Output the (x, y) coordinate of the center of the cell containing the given text.  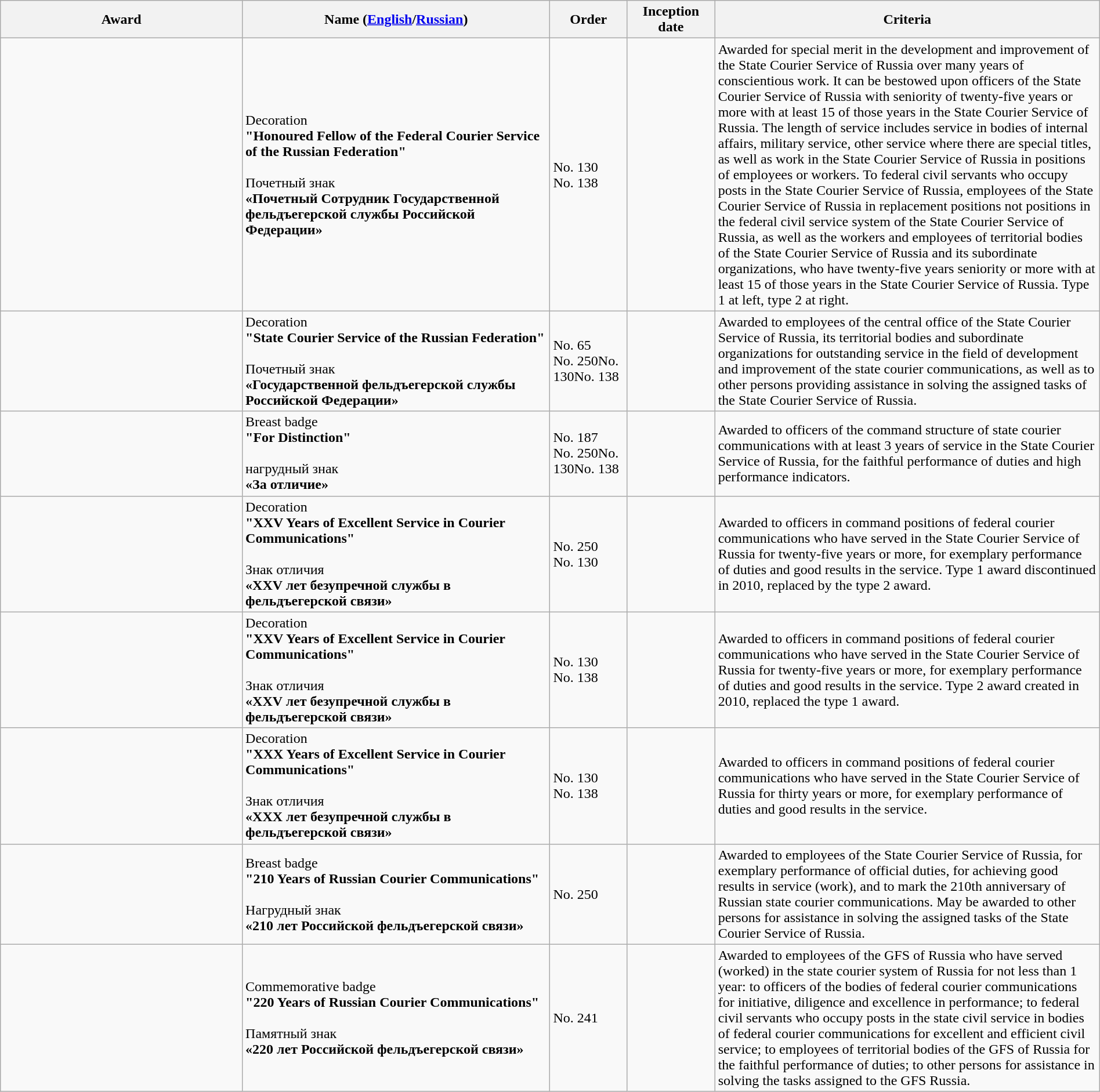
Inception date (671, 20)
Commemorative badge"220 Years of Russian Courier Communications"Памятный знак«220 лет Российской фельдъегерской связи» (396, 1018)
Criteria (907, 20)
No. 187No. 250No. 130No. 138 (588, 454)
No. 65No. 250No. 130No. 138 (588, 361)
Award (122, 20)
No. 241 (588, 1018)
Breast badge"For Distinction"нагрудный знак«За отличие» (396, 454)
Breast badge"210 Years of Russian Courier Communications"Нагрудный знак«210 лет Российской фельдъегерской связи» (396, 894)
Name (English/Russian) (396, 20)
No. 250No. 130 (588, 554)
No. 250 (588, 894)
Decoration"State Courier Service of the Russian Federation"Почетный знак«Государственной фельдъегерской службы Российской Федерации» (396, 361)
Order (588, 20)
Decoration"XXX Years of Excellent Service in Courier Communications"Знак отличия«XXX лет безупречной службы в фельдъегерской связи» (396, 786)
